Determine the (x, y) coordinate at the center of the cell enclosing the given text.  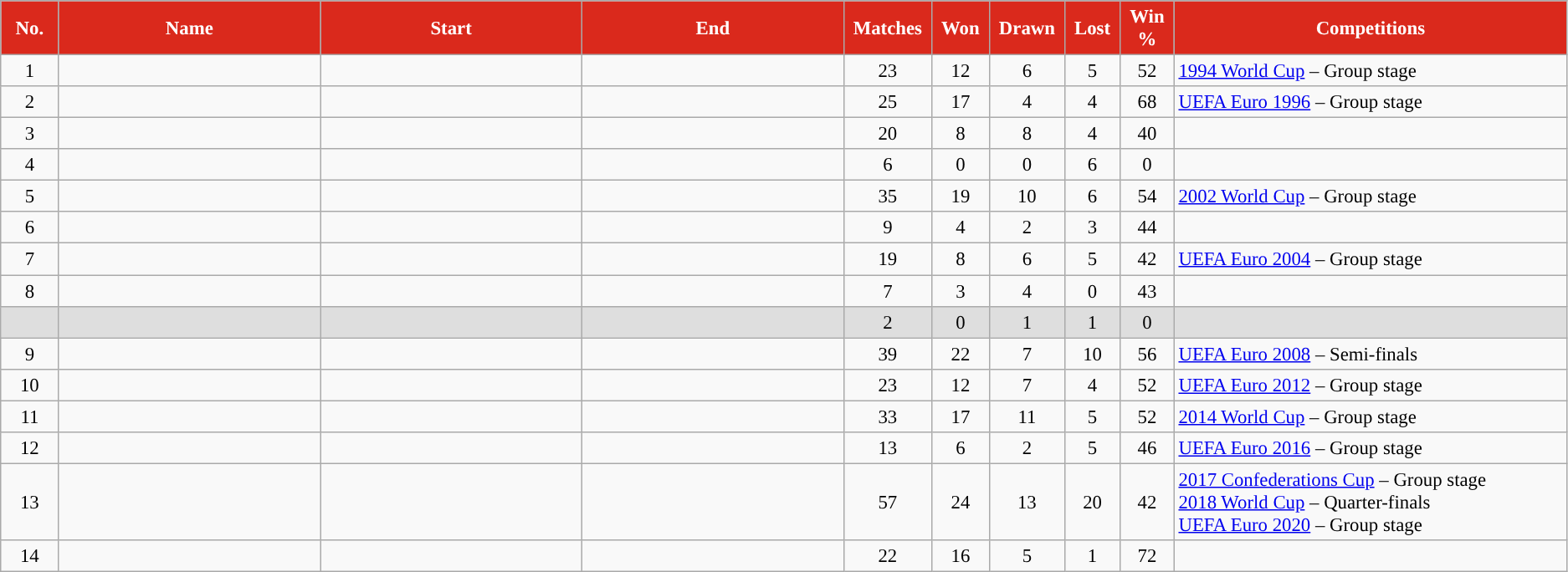
44 (1148, 228)
UEFA Euro 2012 – Group stage (1371, 385)
33 (887, 416)
Drawn (1027, 28)
35 (887, 197)
2017 Confederations Cup – Group stage2018 World Cup – Quarter-finalsUEFA Euro 2020 – Group stage (1371, 502)
Lost (1092, 28)
UEFA Euro 1996 – Group stage (1371, 102)
56 (1148, 354)
43 (1148, 291)
Competitions (1371, 28)
2014 World Cup – Group stage (1371, 416)
Start (452, 28)
72 (1148, 556)
Name (189, 28)
25 (887, 102)
16 (961, 556)
UEFA Euro 2004 – Group stage (1371, 259)
39 (887, 354)
1994 World Cup – Group stage (1371, 71)
14 (30, 556)
UEFA Euro 2016 – Group stage (1371, 448)
End (713, 28)
57 (887, 502)
46 (1148, 448)
Won (961, 28)
68 (1148, 102)
24 (961, 502)
UEFA Euro 2008 – Semi-finals (1371, 354)
Matches (887, 28)
Win % (1148, 28)
No. (30, 28)
54 (1148, 197)
40 (1148, 134)
2002 World Cup – Group stage (1371, 197)
